Search for the cell housing the specified text and yield its [X, Y] center coordinate. 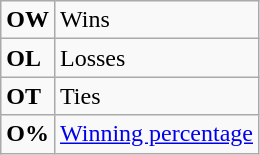
OL [28, 58]
Losses [156, 58]
O% [28, 134]
OT [28, 96]
Wins [156, 20]
OW [28, 20]
Ties [156, 96]
Winning percentage [156, 134]
